For the text-containing cell, return its midpoint in [x, y] coordinate format. 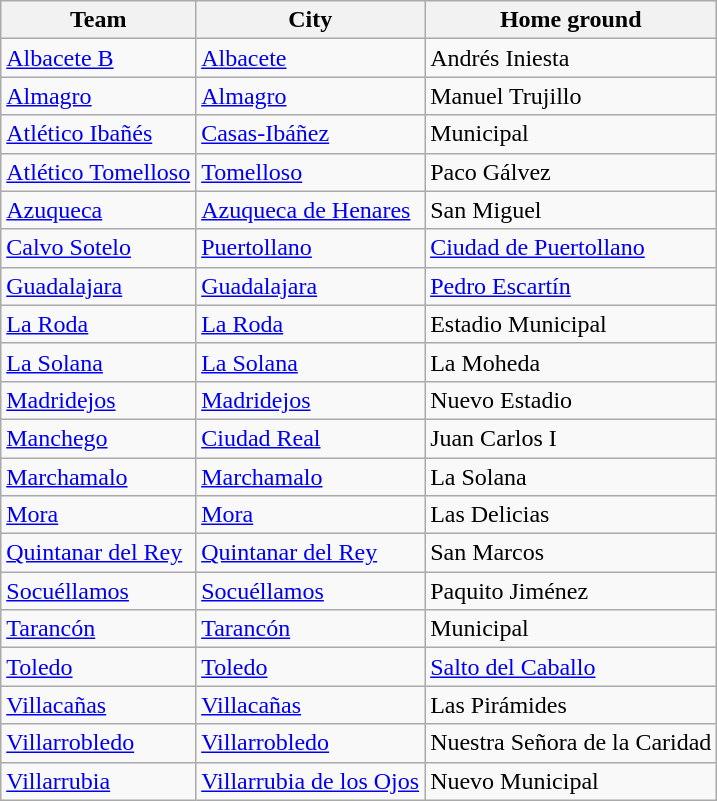
Ciudad de Puertollano [571, 248]
Atlético Ibañés [98, 134]
Puertollano [310, 248]
Juan Carlos I [571, 438]
City [310, 20]
Atlético Tomelloso [98, 172]
Casas-Ibáñez [310, 134]
Las Delicias [571, 515]
Azuqueca de Henares [310, 210]
La Moheda [571, 362]
Team [98, 20]
Nuevo Municipal [571, 781]
Azuqueca [98, 210]
Nuevo Estadio [571, 400]
Nuestra Señora de la Caridad [571, 743]
Albacete B [98, 58]
Manchego [98, 438]
Villarrubia de los Ojos [310, 781]
San Miguel [571, 210]
Ciudad Real [310, 438]
Salto del Caballo [571, 667]
Paquito Jiménez [571, 591]
Home ground [571, 20]
Andrés Iniesta [571, 58]
Paco Gálvez [571, 172]
Albacete [310, 58]
Villarrubia [98, 781]
Tomelloso [310, 172]
Pedro Escartín [571, 286]
Calvo Sotelo [98, 248]
San Marcos [571, 553]
Manuel Trujillo [571, 96]
Las Pirámides [571, 705]
Estadio Municipal [571, 324]
